For the text-containing cell, return its midpoint in [x, y] coordinate format. 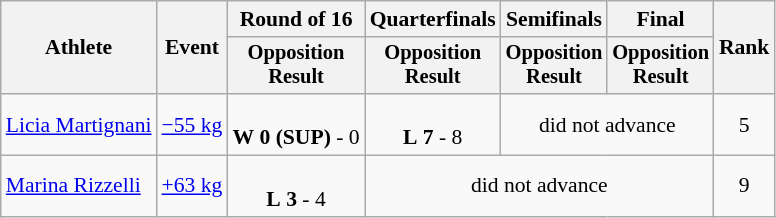
Quarterfinals [433, 19]
Athlete [79, 48]
W 0 (SUP) - 0 [296, 124]
9 [744, 186]
Event [192, 48]
L 3 - 4 [296, 186]
Final [660, 19]
L 7 - 8 [433, 124]
5 [744, 124]
Rank [744, 48]
Semifinals [554, 19]
Round of 16 [296, 19]
−55 kg [192, 124]
+63 kg [192, 186]
Licia Martignani [79, 124]
Marina Rizzelli [79, 186]
